Scan for the cell matching the given text and deliver its [X, Y] coordinate at center. 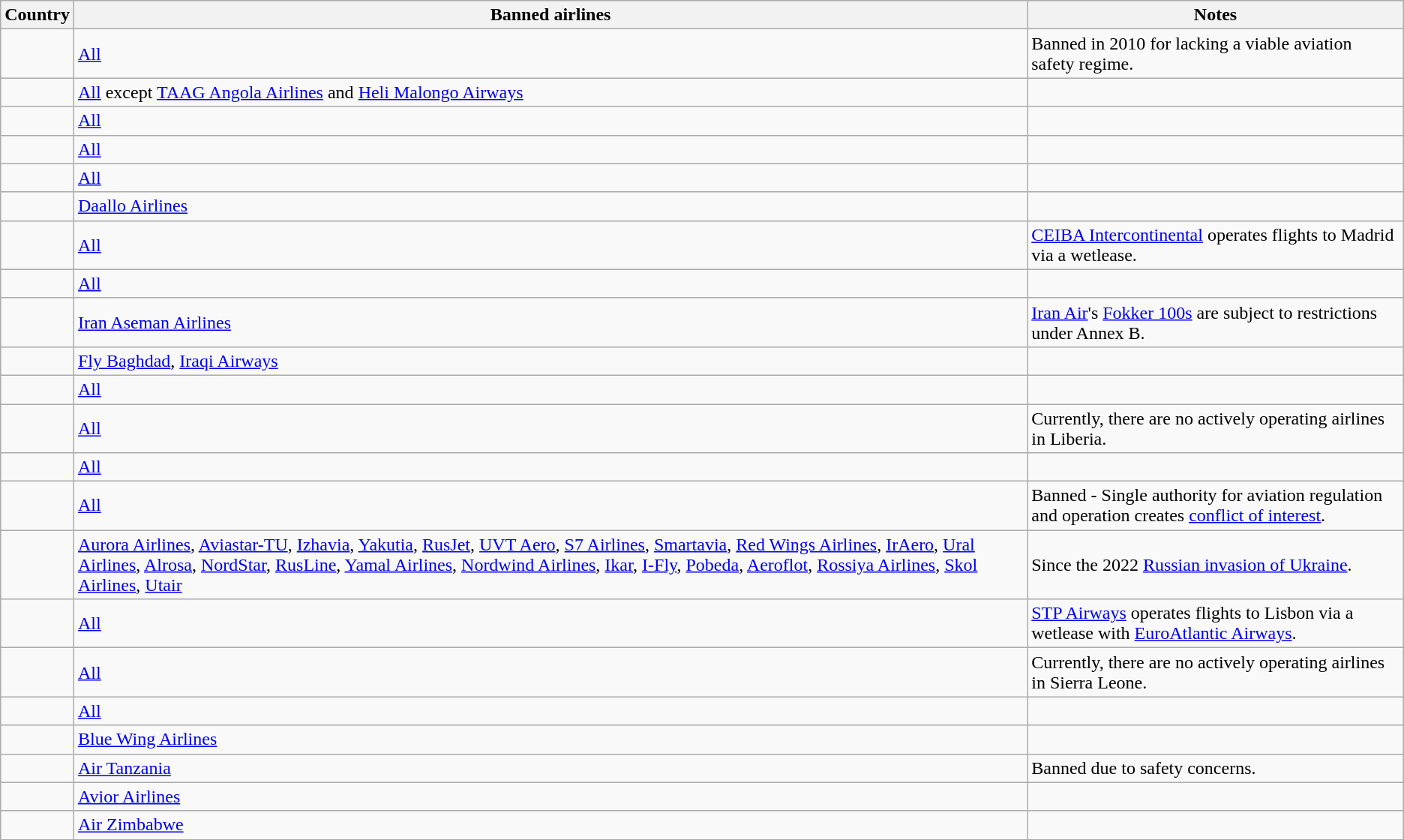
Banned - Single authority for aviation regulation and operation creates conflict of interest. [1216, 505]
Iran Air's Fokker 100s are subject to restrictions under Annex B. [1216, 322]
Air Zimbabwe [550, 825]
Country [37, 15]
CEIBA Intercontinental operates flights to Madrid via a wetlease. [1216, 244]
Fly Baghdad, Iraqi Airways [550, 361]
STP Airways operates flights to Lisbon via a wetlease with EuroAtlantic Airways. [1216, 624]
Notes [1216, 15]
Since the 2022 Russian invasion of Ukraine. [1216, 565]
Blue Wing Airlines [550, 739]
Currently, there are no actively operating airlines in Liberia. [1216, 427]
Iran Aseman Airlines [550, 322]
Banned due to safety concerns. [1216, 768]
Avior Airlines [550, 796]
Daallo Airlines [550, 206]
Banned airlines [550, 15]
Banned in 2010 for lacking a viable aviation safety regime. [1216, 54]
Air Tanzania [550, 768]
All except TAAG Angola Airlines and Heli Malongo Airways [550, 92]
Currently, there are no actively operating airlines in Sierra Leone. [1216, 672]
